Search for the cell housing the specified text and yield its (x, y) center coordinate. 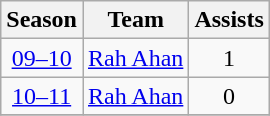
Season (42, 20)
0 (229, 96)
09–10 (42, 58)
Assists (229, 20)
10–11 (42, 96)
1 (229, 58)
Team (135, 20)
